Capture the cell that displays the provided text and extract its (x, y) central coordinate. 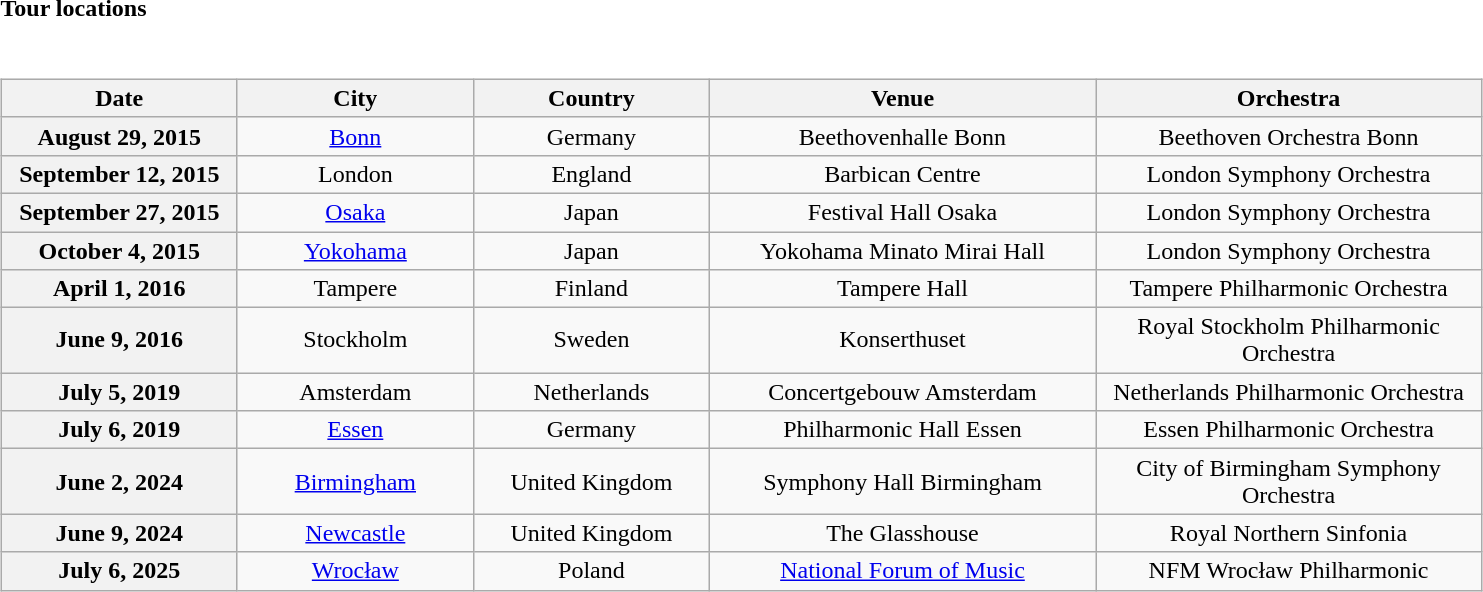
Yokohama (355, 251)
April 1, 2016 (119, 289)
Barbican Centre (902, 174)
Beethoven Orchestra Bonn (1289, 136)
Netherlands Philharmonic Orchestra (1289, 392)
Konserthuset (902, 340)
October 4, 2015 (119, 251)
July 6, 2025 (119, 571)
Concertgebouw Amsterdam (902, 392)
Tampere (355, 289)
Stockholm (355, 340)
Orchestra (1289, 98)
Tampere Philharmonic Orchestra (1289, 289)
July 5, 2019 (119, 392)
Beethovenhalle Bonn (902, 136)
June 9, 2016 (119, 340)
Country (591, 98)
Yokohama Minato Mirai Hall (902, 251)
Netherlands (591, 392)
Bonn (355, 136)
Birmingham (355, 482)
Poland (591, 571)
Tampere Hall (902, 289)
August 29, 2015 (119, 136)
Newcastle (355, 533)
Osaka (355, 212)
Philharmonic Hall Essen (902, 430)
England (591, 174)
Essen (355, 430)
City of Birmingham Symphony Orchestra (1289, 482)
Symphony Hall Birmingham (902, 482)
Essen Philharmonic Orchestra (1289, 430)
London (355, 174)
Sweden (591, 340)
The Glasshouse (902, 533)
September 27, 2015 (119, 212)
June 9, 2024 (119, 533)
Royal Northern Sinfonia (1289, 533)
Royal Stockholm Philharmonic Orchestra (1289, 340)
June 2, 2024 (119, 482)
NFM Wrocław Philharmonic (1289, 571)
September 12, 2015 (119, 174)
Date (119, 98)
Amsterdam (355, 392)
City (355, 98)
July 6, 2019 (119, 430)
Finland (591, 289)
Venue (902, 98)
Festival Hall Osaka (902, 212)
Wrocław (355, 571)
National Forum of Music (902, 571)
